Output the (X, Y) coordinate of the center of the cell containing the given text.  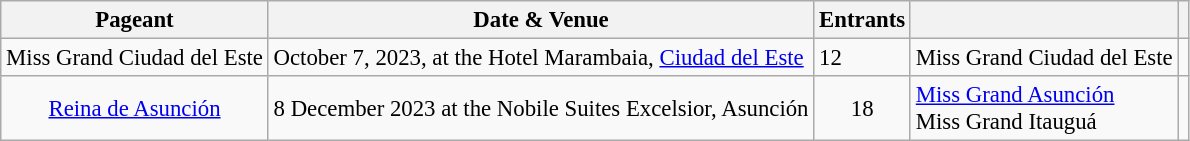
Pageant (134, 20)
8 December 2023 at the Nobile Suites Excelsior, Asunción (541, 108)
Reina de Asunción (134, 108)
Miss Grand AsunciónMiss Grand Itauguá (1044, 108)
Entrants (862, 20)
12 (862, 58)
18 (862, 108)
Date & Venue (541, 20)
October 7, 2023, at the Hotel Marambaia, Ciudad del Este (541, 58)
